From the cell containing the given text, extract its center point as (x, y) coordinate. 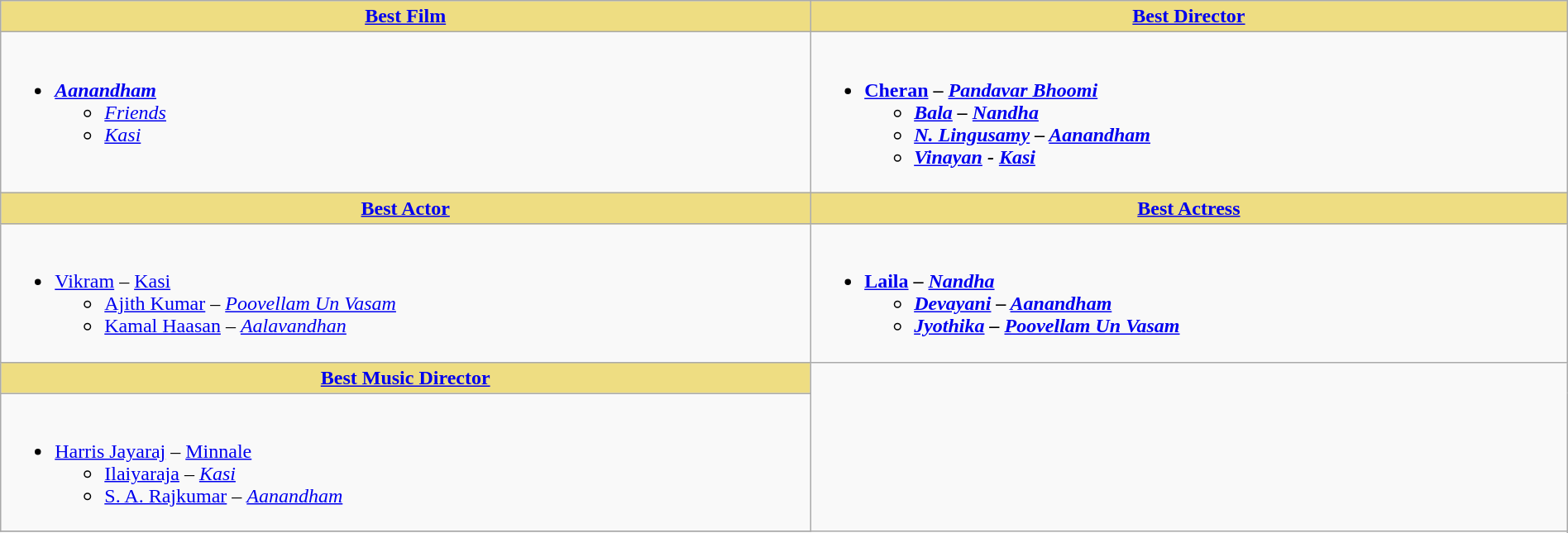
Best Actress (1189, 208)
Best Actor (405, 208)
Laila – NandhaDevayani – AanandhamJyothika – Poovellam Un Vasam (1189, 293)
Harris Jayaraj – MinnaleIlaiyaraja – KasiS. A. Rajkumar – Aanandham (405, 463)
Vikram – KasiAjith Kumar – Poovellam Un VasamKamal Haasan – Aalavandhan (405, 293)
Best Director (1189, 17)
Cheran – Pandavar BhoomiBala – NandhaN. Lingusamy – AanandhamVinayan - Kasi (1189, 112)
Best Music Director (405, 378)
AanandhamFriendsKasi (405, 112)
Best Film (405, 17)
